From the cell containing the given text, extract its center point as (X, Y) coordinate. 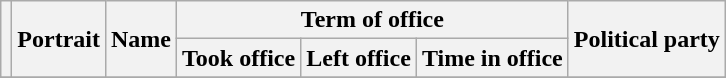
Name (140, 39)
Portrait (59, 39)
Took office (239, 58)
Time in office (492, 58)
Term of office (373, 20)
Political party (646, 39)
Left office (359, 58)
